From the cell containing the given text, extract its center point as [x, y] coordinate. 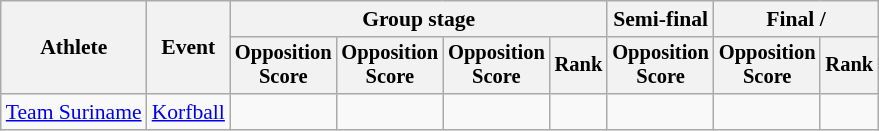
Event [188, 48]
Korfball [188, 112]
Team Suriname [74, 112]
Final / [796, 19]
Semi-final [660, 19]
Group stage [418, 19]
Athlete [74, 48]
